Scan for the cell matching the given text and deliver its (x, y) coordinate at center. 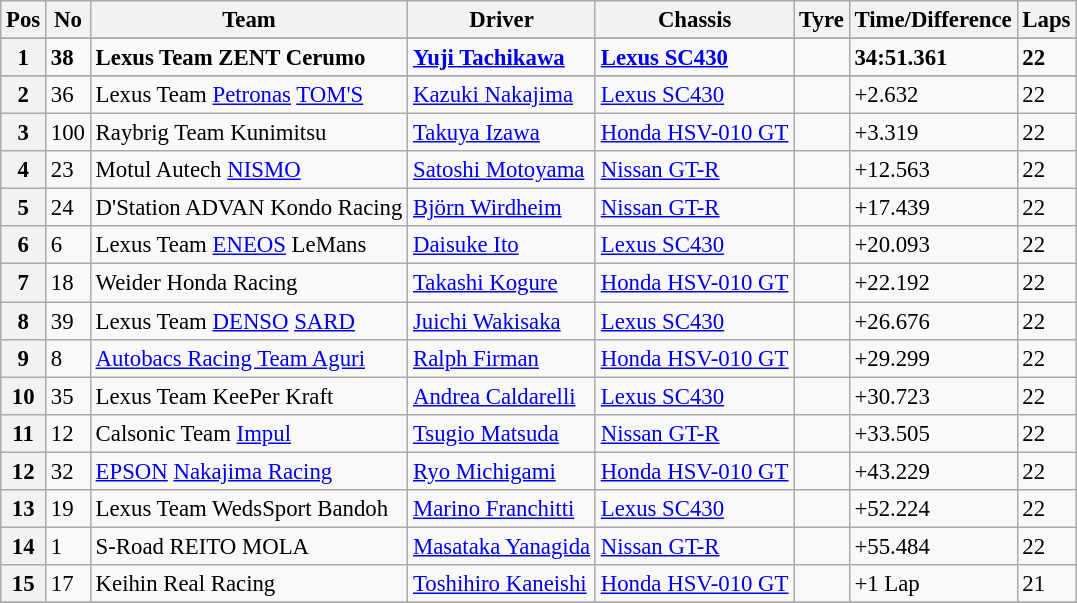
Masataka Yanagida (502, 546)
35 (68, 396)
Driver (502, 20)
Time/Difference (933, 20)
Satoshi Motoyama (502, 170)
15 (24, 584)
10 (24, 396)
Juichi Wakisaka (502, 321)
Ralph Firman (502, 358)
+12.563 (933, 170)
Weider Honda Racing (248, 283)
Chassis (694, 20)
23 (68, 170)
24 (68, 208)
Kazuki Nakajima (502, 95)
38 (68, 58)
Lexus Team KeePer Kraft (248, 396)
3 (24, 133)
+3.319 (933, 133)
Marino Franchitti (502, 509)
+1 Lap (933, 584)
Lexus Team ENEOS LeMans (248, 245)
19 (68, 509)
Calsonic Team Impul (248, 433)
Daisuke Ito (502, 245)
Laps (1046, 20)
No (68, 20)
2 (24, 95)
+26.676 (933, 321)
Takashi Kogure (502, 283)
32 (68, 471)
Björn Wirdheim (502, 208)
14 (24, 546)
Lexus Team ZENT Cerumo (248, 58)
36 (68, 95)
EPSON Nakajima Racing (248, 471)
S-Road REITO MOLA (248, 546)
5 (24, 208)
Motul Autech NISMO (248, 170)
Lexus Team DENSO SARD (248, 321)
18 (68, 283)
+22.192 (933, 283)
9 (24, 358)
Takuya Izawa (502, 133)
Ryo Michigami (502, 471)
Andrea Caldarelli (502, 396)
13 (24, 509)
D'Station ADVAN Kondo Racing (248, 208)
Yuji Tachikawa (502, 58)
11 (24, 433)
Lexus Team Petronas TOM'S (248, 95)
+52.224 (933, 509)
Team (248, 20)
34:51.361 (933, 58)
+20.093 (933, 245)
Tyre (822, 20)
Keihin Real Racing (248, 584)
+55.484 (933, 546)
Raybrig Team Kunimitsu (248, 133)
Pos (24, 20)
+43.229 (933, 471)
4 (24, 170)
17 (68, 584)
Lexus Team WedsSport Bandoh (248, 509)
Autobacs Racing Team Aguri (248, 358)
Toshihiro Kaneishi (502, 584)
+29.299 (933, 358)
+33.505 (933, 433)
21 (1046, 584)
7 (24, 283)
+17.439 (933, 208)
Tsugio Matsuda (502, 433)
39 (68, 321)
+30.723 (933, 396)
+2.632 (933, 95)
100 (68, 133)
